Determine the [x, y] coordinate at the center of the cell enclosing the given text.  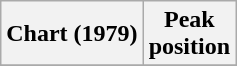
Chart (1979) [72, 34]
Peak position [189, 34]
